Detect which cell encompasses the target text, then output its [x, y] center coordinate. 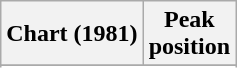
Chart (1981) [72, 34]
Peakposition [189, 34]
